Locate the cell with the specified text and output its (x, y) center coordinate. 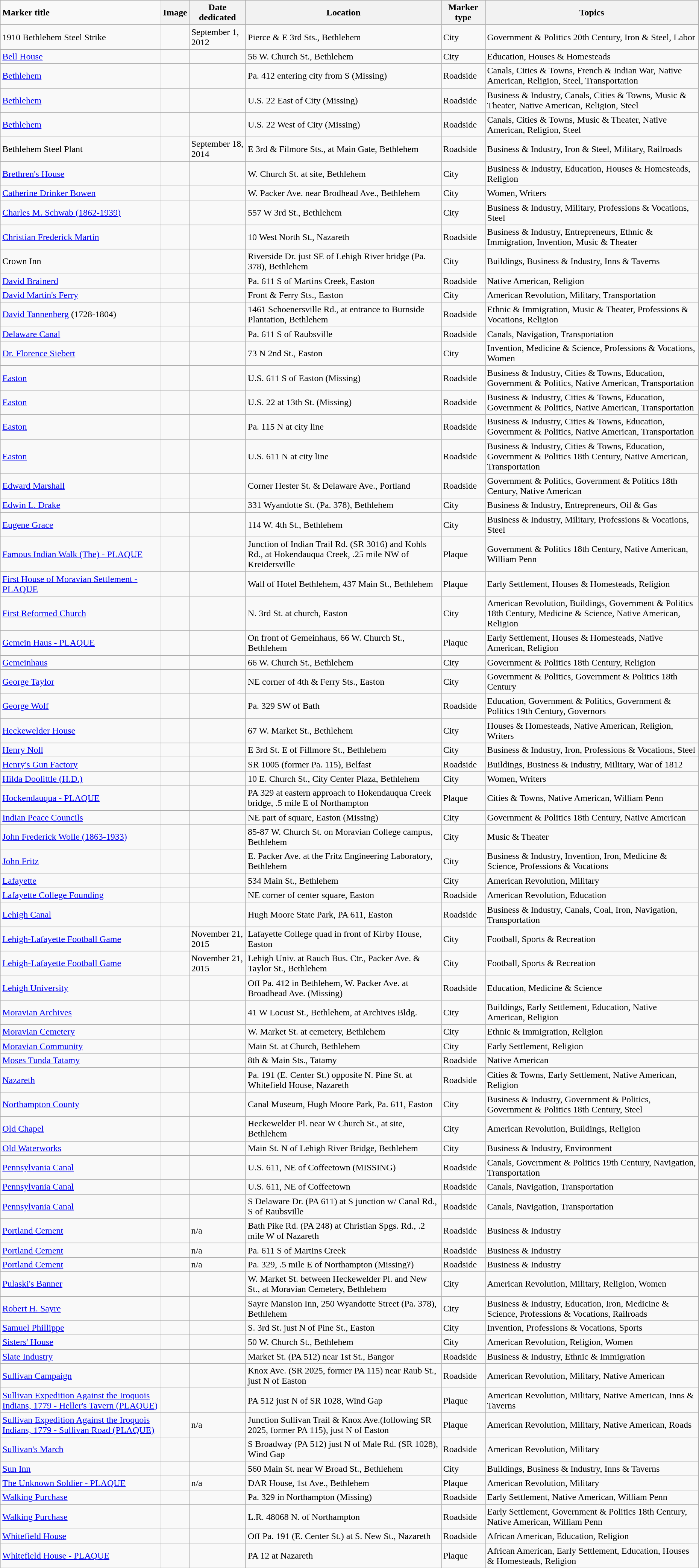
Pa. 611 S of Martins Creek, Easton (344, 281)
Pa. 115 N at city line (344, 427)
Bell House (80, 56)
Canals, Government & Politics 19th Century, Navigation, Transportation (592, 1168)
S Broadway (PA 512) just N of Male Rd. (SR 1028), Wind Gap (344, 1449)
Education, Medicine & Science (592, 988)
First House of Moravian Settlement - PLAQUE (80, 584)
Junction of Indian Trail Rd. (SR 3016) and Kohls Rd., at Hokendauqua Creek, .25 mile NW of Kreidersville (344, 554)
American Revolution, Military, Native American, Roads (592, 1425)
Business & Industry, Education, Houses & Homesteads, Religion (592, 174)
Sullivan Expedition Against the Iroquois Indians, 1779 - Heller's Tavern (PLAQUE) (80, 1400)
Business & Industry, Cities & Towns, Education, Government & Politics 18th Century, Native American, Transportation (592, 456)
U.S. 611 S of Easton (Missing) (344, 378)
Pa. 191 (E. Center St.) opposite N. Pine St. at Whitefield House, Nazareth (344, 1080)
Sisters' House (80, 1342)
U.S. 22 at 13th St. (Missing) (344, 403)
Hugh Moore State Park, PA 611, Easton (344, 914)
Riverside Dr. just SE of Lehigh River bridge (Pa. 378), Bethlehem (344, 261)
Pa. 329, .5 mile E of Northampton (Missing?) (344, 1264)
George Taylor (80, 682)
U.S. 22 West of City (Missing) (344, 125)
Pulaski's Banner (80, 1284)
Business & Industry, Government & Politics, Government & Politics 18th Century, Steel (592, 1105)
E 3rd & Filmore Sts., at Main Gate, Bethlehem (344, 149)
Delaware Canal (80, 334)
Business & Industry, Iron & Steel, Military, Railroads (592, 149)
Catherine Drinker Bowen (80, 193)
Canal Museum, Hugh Moore Park, Pa. 611, Easton (344, 1105)
John Fritz (80, 861)
Marker title (80, 13)
Image (175, 13)
Sayre Mansion Inn, 250 Wyandotte Street (Pa. 378), Bethlehem (344, 1308)
Early Settlement, Religion (592, 1046)
Pierce & E 3rd Sts., Bethlehem (344, 37)
Main St. at Church, Bethlehem (344, 1046)
David Tannenberg (1728-1804) (80, 315)
Early Settlement, Houses & Homesteads, Religion (592, 584)
Bath Pike Rd. (PA 248) at Christian Spgs. Rd., .2 mile W of Nazareth (344, 1231)
Buildings, Business & Industry, Military, War of 1812 (592, 764)
Music & Theater (592, 837)
Moravian Cemetery (80, 1032)
Houses & Homesteads, Native American, Religion, Writers (592, 731)
W. Market St. at cemetery, Bethlehem (344, 1032)
Government & Politics, Government & Politics 18th Century, Native American (592, 486)
E 3rd St. E of Fillmore St., Bethlehem (344, 750)
Samuel Phillippe (80, 1328)
U.S. 611 N at city line (344, 456)
American Revolution, Education (592, 895)
Early Settlement, Houses & Homesteads, Native American, Religion (592, 643)
Invention, Medicine & Science, Professions & Vocations, Women (592, 354)
Government & Politics 20th Century, Iron & Steel, Labor (592, 37)
Sullivan Expedition Against the Iroquois Indians, 1779 - Sullivan Road (PLAQUE) (80, 1425)
W. Church St. at site, Bethlehem (344, 174)
Henry Noll (80, 750)
Business & Industry, Environment (592, 1148)
Native American (592, 1061)
331 Wyandotte St. (Pa. 378), Bethlehem (344, 505)
Front & Ferry Sts., Easton (344, 295)
David Brainerd (80, 281)
W. Packer Ave. near Brodhead Ave., Bethlehem (344, 193)
Brethren's House (80, 174)
W. Market St. between Heckewelder Pl. and New St., at Moravian Cemetery, Bethlehem (344, 1284)
Cities & Towns, Native American, William Penn (592, 798)
Pa. 611 S of Martins Creek (344, 1250)
73 N 2nd St., Easton (344, 354)
September 18, 2014 (217, 149)
John Frederick Wolle (1863-1933) (80, 837)
Off Pa. 191 (E. Center St.) at S. New St., Nazareth (344, 1536)
Government & Politics 18th Century, Religion (592, 662)
Eugene Grace (80, 524)
DAR House, 1st Ave., Bethlehem (344, 1483)
1461 Schoenersville Rd., at entrance to Burnside Plantation, Bethlehem (344, 315)
Government & Politics 18th Century, Native American (592, 817)
Sullivan's March (80, 1449)
Location (344, 13)
American Revolution, Military, Native American (592, 1376)
PA 329 at eastern approach to Hokendauqua Creek bridge, .5 mile E of Northampton (344, 798)
Knox Ave. (SR 2025, former PA 115) near Raub St., just N of Easton (344, 1376)
Corner Hester St. & Delaware Ave., Portland (344, 486)
U.S. 611, NE of Coffeetown (MISSING) (344, 1168)
Early Settlement, Native American, William Penn (592, 1497)
Date dedicated (217, 13)
American Revolution, Buildings, Government & Politics 18th Century, Medicine & Science, Native American, Religion (592, 613)
114 W. 4th St., Bethlehem (344, 524)
Business & Industry, Entrepreneurs, Oil & Gas (592, 505)
Nazareth (80, 1080)
10 E. Church St., City Center Plaza, Bethlehem (344, 779)
American Revolution, Military, Transportation (592, 295)
56 W. Church St., Bethlehem (344, 56)
Off Pa. 412 in Bethlehem, W. Packer Ave. at Broadhead Ave. (Missing) (344, 988)
Sullivan Campaign (80, 1376)
American Revolution, Buildings, Religion (592, 1129)
African American, Early Settlement, Education, Houses & Homesteads, Religion (592, 1555)
Business & Industry, Iron, Professions & Vocations, Steel (592, 750)
George Wolf (80, 707)
Edward Marshall (80, 486)
Pa. 611 S of Raubsville (344, 334)
Moses Tunda Tatamy (80, 1061)
Dr. Florence Siebert (80, 354)
Pa. 412 entering city from S (Missing) (344, 76)
67 W. Market St., Bethlehem (344, 731)
Early Settlement, Government & Politics 18th Century, Native American, William Penn (592, 1517)
Henry's Gun Factory (80, 764)
Christian Frederick Martin (80, 237)
Education, Government & Politics, Government & Politics 19th Century, Governors (592, 707)
First Reformed Church (80, 613)
Lafayette College Founding (80, 895)
Lehigh University (80, 988)
U.S. 22 East of City (Missing) (344, 100)
Business & Industry, Education, Iron, Medicine & Science, Professions & Vocations, Railroads (592, 1308)
Lehigh Univ. at Rauch Bus. Ctr., Packer Ave. & Taylor St., Bethlehem (344, 963)
E. Packer Ave. at the Fritz Engineering Laboratory, Bethlehem (344, 861)
Lehigh Canal (80, 914)
Business & Industry, Canals, Coal, Iron, Navigation, Transportation (592, 914)
Hockendauqua - PLAQUE (80, 798)
Famous Indian Walk (The) - PLAQUE (80, 554)
Business & Industry, Canals, Cities & Towns, Music & Theater, Native American, Religion, Steel (592, 100)
Business & Industry, Ethnic & Immigration (592, 1357)
NE corner of 4th & Ferry Sts., Easton (344, 682)
Whitefield House - PLAQUE (80, 1555)
50 W. Church St., Bethlehem (344, 1342)
Cities & Towns, Early Settlement, Native American, Religion (592, 1080)
557 W 3rd St., Bethlehem (344, 212)
L.R. 48068 N. of Northampton (344, 1517)
Heckewelder Pl. near W Church St., at site, Bethlehem (344, 1129)
On front of Gemeinhaus, 66 W. Church St., Bethlehem (344, 643)
NE corner of center square, Easton (344, 895)
Indian Peace Councils (80, 817)
PA 12 at Nazareth (344, 1555)
Wall of Hotel Bethlehem, 437 Main St., Bethlehem (344, 584)
SR 1005 (former Pa. 115), Belfast (344, 764)
The Unknown Soldier - PLAQUE (80, 1483)
Northampton County (80, 1105)
S Delaware Dr. (PA 611) at S junction w/ Canal Rd., S of Raubsville (344, 1206)
85-87 W. Church St. on Moravian College campus, Bethlehem (344, 837)
David Martin's Ferry (80, 295)
Government & Politics, Government & Politics 18th Century (592, 682)
Sun Inn (80, 1469)
Charles M. Schwab (1862-1939) (80, 212)
Native American, Religion (592, 281)
Old Chapel (80, 1129)
Junction Sullivan Trail & Knox Ave.(following SR 2025, former PA 115), just N of Easton (344, 1425)
Education, Houses & Homesteads (592, 56)
41 W Locust St., Bethlehem, at Archives Bldg. (344, 1013)
560 Main St. near W Broad St., Bethlehem (344, 1469)
Pa. 329 in Northampton (Missing) (344, 1497)
Ethnic & Immigration, Religion (592, 1032)
Marker type (463, 13)
1910 Bethlehem Steel Strike (80, 37)
Gemein Haus - PLAQUE (80, 643)
Business & Industry, Entrepreneurs, Ethnic & Immigration, Invention, Music & Theater (592, 237)
PA 512 just N of SR 1028, Wind Gap (344, 1400)
African American, Education, Religion (592, 1536)
10 West North St., Nazareth (344, 237)
Canals, Cities & Towns, French & Indian War, Native American, Religion, Steel, Transportation (592, 76)
Lafayette (80, 881)
Edwin L. Drake (80, 505)
Invention, Professions & Vocations, Sports (592, 1328)
8th & Main Sts., Tatamy (344, 1061)
Crown Inn (80, 261)
Government & Politics 18th Century, Native American, William Penn (592, 554)
Ethnic & Immigration, Music & Theater, Professions & Vocations, Religion (592, 315)
American Revolution, Military, Religion, Women (592, 1284)
Hilda Doolittle (H.D.) (80, 779)
Buildings, Early Settlement, Education, Native American, Religion (592, 1013)
Moravian Archives (80, 1013)
Lafayette College quad in front of Kirby House, Easton (344, 939)
534 Main St., Bethlehem (344, 881)
Slate Industry (80, 1357)
Pa. 329 SW of Bath (344, 707)
N. 3rd St. at church, Easton (344, 613)
Gemeinhaus (80, 662)
S. 3rd St. just N of Pine St., Easton (344, 1328)
U.S. 611, NE of Coffeetown (344, 1187)
Bethlehem Steel Plant (80, 149)
Main St. N of Lehigh River Bridge, Bethlehem (344, 1148)
Business & Industry, Invention, Iron, Medicine & Science, Professions & Vocations (592, 861)
Heckewelder House (80, 731)
Moravian Community (80, 1046)
66 W. Church St., Bethlehem (344, 662)
Topics (592, 13)
American Revolution, Military, Native American, Inns & Taverns (592, 1400)
Market St. (PA 512) near 1st St., Bangor (344, 1357)
Old Waterworks (80, 1148)
Robert H. Sayre (80, 1308)
Whitefield House (80, 1536)
American Revolution, Religion, Women (592, 1342)
September 1, 2012 (217, 37)
Canals, Cities & Towns, Music & Theater, Native American, Religion, Steel (592, 125)
NE part of square, Easton (Missing) (344, 817)
